Locate the cell with the specified text and output its [x, y] center coordinate. 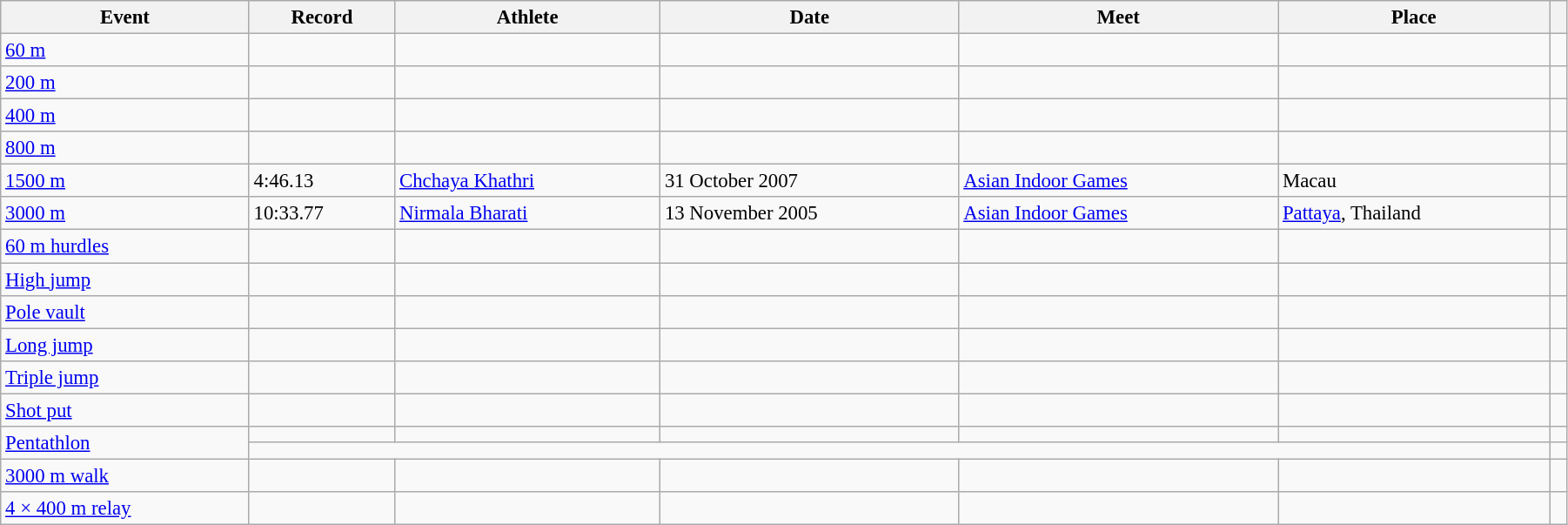
Record [322, 17]
Triple jump [125, 377]
Meet [1119, 17]
1500 m [125, 181]
Pattaya, Thailand [1414, 213]
800 m [125, 148]
Pentathlon [125, 443]
3000 m [125, 213]
Chchaya Khathri [527, 181]
Date [809, 17]
13 November 2005 [809, 213]
Long jump [125, 345]
Event [125, 17]
3000 m walk [125, 475]
Shot put [125, 410]
4 × 400 m relay [125, 508]
60 m [125, 50]
High jump [125, 279]
Pole vault [125, 312]
Place [1414, 17]
200 m [125, 83]
31 October 2007 [809, 181]
Macau [1414, 181]
60 m hurdles [125, 246]
10:33.77 [322, 213]
Athlete [527, 17]
400 m [125, 116]
4:46.13 [322, 181]
Nirmala Bharati [527, 213]
